From the cell containing the given text, extract its center point as (X, Y) coordinate. 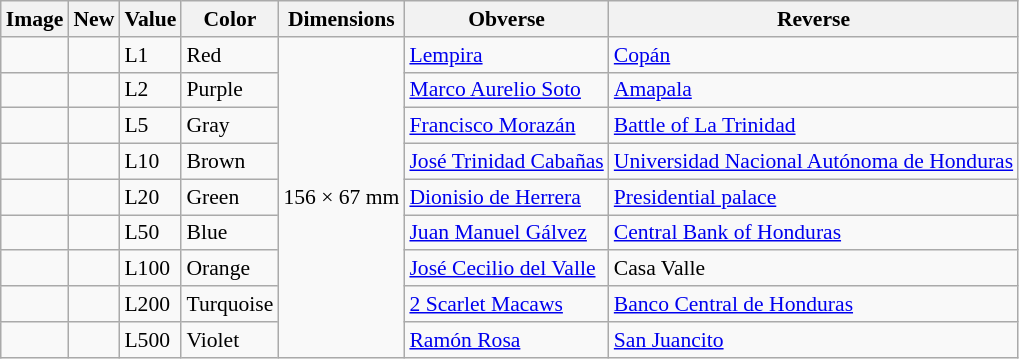
Lempira (506, 55)
Turquoise (230, 304)
Red (230, 55)
Marco Aurelio Soto (506, 90)
L500 (150, 340)
L20 (150, 197)
156 × 67 mm (341, 198)
Battle of La Trinidad (814, 126)
Green (230, 197)
Brown (230, 162)
Presidential palace (814, 197)
Juan Manuel Gálvez (506, 233)
San Juancito (814, 340)
Image (35, 19)
Banco Central de Honduras (814, 304)
Violet (230, 340)
2 Scarlet Macaws (506, 304)
Orange (230, 269)
Value (150, 19)
José Trinidad Cabañas (506, 162)
L100 (150, 269)
Reverse (814, 19)
José Cecilio del Valle (506, 269)
Amapala (814, 90)
L1 (150, 55)
Color (230, 19)
L50 (150, 233)
Purple (230, 90)
Dionisio de Herrera (506, 197)
Dimensions (341, 19)
New (94, 19)
L200 (150, 304)
L10 (150, 162)
L5 (150, 126)
Obverse (506, 19)
Copán (814, 55)
Ramón Rosa (506, 340)
Casa Valle (814, 269)
Gray (230, 126)
Francisco Morazán (506, 126)
Central Bank of Honduras (814, 233)
L2 (150, 90)
Universidad Nacional Autónoma de Honduras (814, 162)
Blue (230, 233)
